Extract the [x, y] coordinate from the center of the cell holding the provided text.  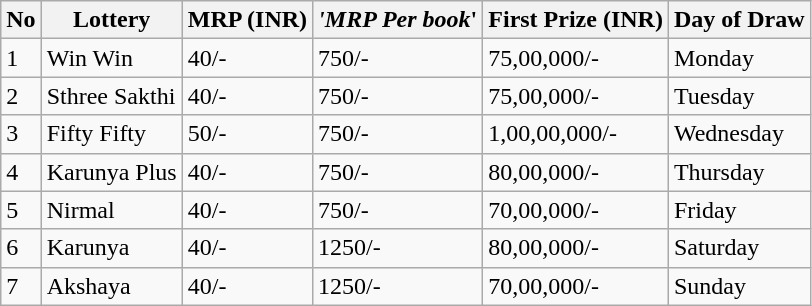
Win Win [112, 58]
2 [21, 96]
Thursday [739, 172]
Friday [739, 210]
Day of Draw [739, 20]
5 [21, 210]
Akshaya [112, 286]
Nirmal [112, 210]
1,00,00,000/- [576, 134]
Wednesday [739, 134]
MRP (INR) [247, 20]
Fifty Fifty [112, 134]
Sunday [739, 286]
4 [21, 172]
No [21, 20]
Monday [739, 58]
Karunya Plus [112, 172]
Karunya [112, 248]
50/- [247, 134]
Sthree Sakthi [112, 96]
First Prize (INR) [576, 20]
Lottery [112, 20]
7 [21, 286]
Tuesday [739, 96]
'MRP Per book' [398, 20]
1 [21, 58]
6 [21, 248]
3 [21, 134]
Saturday [739, 248]
